From the cell containing the given text, extract its center point as (x, y) coordinate. 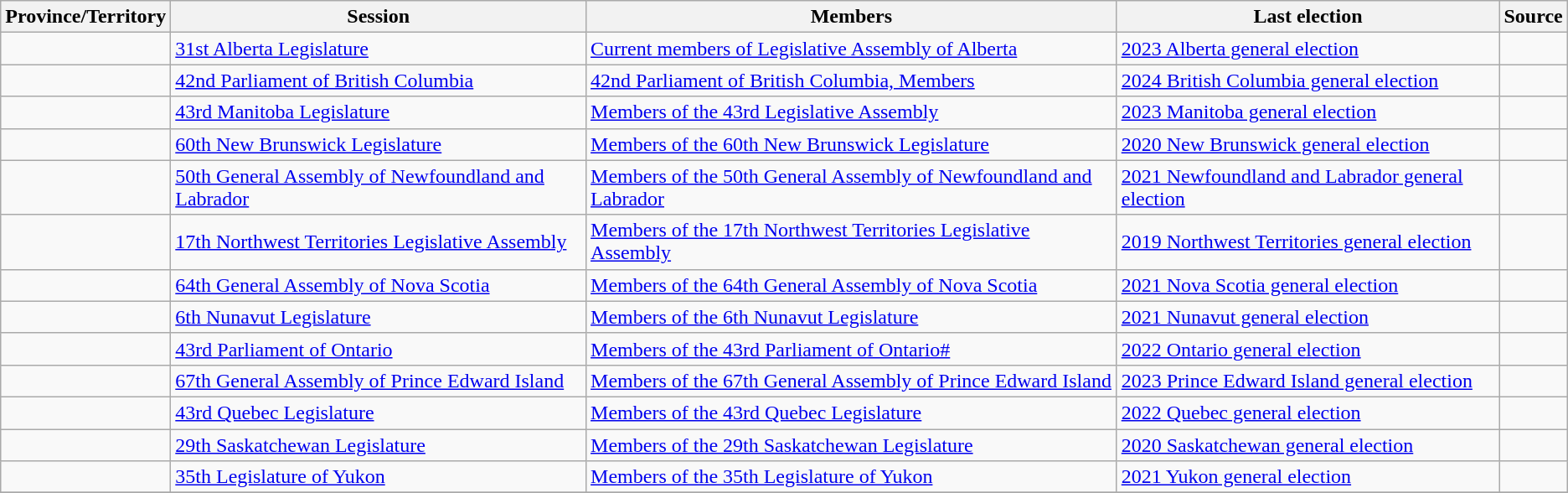
2021 Newfoundland and Labrador general election (1308, 188)
64th General Assembly of Nova Scotia (379, 285)
43rd Parliament of Ontario (379, 349)
Members of the 43rd Parliament of Ontario# (852, 349)
Session (379, 17)
67th General Assembly of Prince Edward Island (379, 381)
Source (1533, 17)
Members of the 60th New Brunswick Legislature (852, 144)
Members of the 67th General Assembly of Prince Edward Island (852, 381)
2019 Northwest Territories general election (1308, 241)
Members of the 43rd Quebec Legislature (852, 413)
2023 Prince Edward Island general election (1308, 381)
35th Legislature of Yukon (379, 477)
Members of the 64th General Assembly of Nova Scotia (852, 285)
2021 Nova Scotia general election (1308, 285)
2021 Yukon general election (1308, 477)
43rd Manitoba Legislature (379, 112)
43rd Quebec Legislature (379, 413)
Members (852, 17)
2023 Alberta general election (1308, 49)
42nd Parliament of British Columbia, Members (852, 80)
2022 Ontario general election (1308, 349)
Members of the 6th Nunavut Legislature (852, 317)
17th Northwest Territories Legislative Assembly (379, 241)
31st Alberta Legislature (379, 49)
Last election (1308, 17)
2022 Quebec general election (1308, 413)
Members of the 43rd Legislative Assembly (852, 112)
Members of the 17th Northwest Territories Legislative Assembly (852, 241)
50th General Assembly of Newfoundland and Labrador (379, 188)
Members of the 29th Saskatchewan Legislature (852, 445)
60th New Brunswick Legislature (379, 144)
2024 British Columbia general election (1308, 80)
Members of the 35th Legislature of Yukon (852, 477)
Current members of Legislative Assembly of Alberta (852, 49)
2020 New Brunswick general election (1308, 144)
42nd Parliament of British Columbia (379, 80)
29th Saskatchewan Legislature (379, 445)
2020 Saskatchewan general election (1308, 445)
2023 Manitoba general election (1308, 112)
Members of the 50th General Assembly of Newfoundland and Labrador (852, 188)
Province/Territory (85, 17)
2021 Nunavut general election (1308, 317)
6th Nunavut Legislature (379, 317)
